Detect which cell encompasses the target text, then output its (x, y) center coordinate. 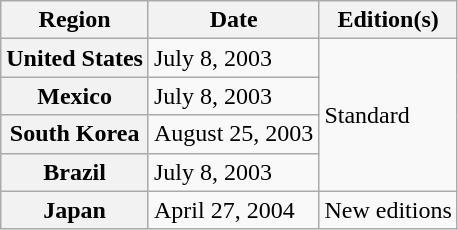
New editions (388, 210)
Region (75, 20)
April 27, 2004 (233, 210)
August 25, 2003 (233, 134)
Standard (388, 115)
Brazil (75, 172)
South Korea (75, 134)
Mexico (75, 96)
Edition(s) (388, 20)
Japan (75, 210)
United States (75, 58)
Date (233, 20)
